Scan for the cell matching the given text and deliver its [X, Y] coordinate at center. 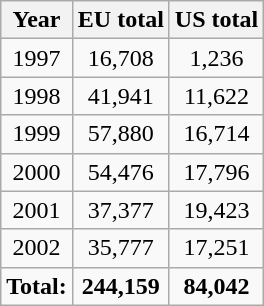
11,622 [216, 96]
1998 [37, 96]
54,476 [120, 172]
2000 [37, 172]
1,236 [216, 58]
2001 [37, 210]
84,042 [216, 286]
1999 [37, 134]
1997 [37, 58]
35,777 [120, 248]
19,423 [216, 210]
57,880 [120, 134]
16,708 [120, 58]
37,377 [120, 210]
41,941 [120, 96]
16,714 [216, 134]
244,159 [120, 286]
2002 [37, 248]
Year [37, 20]
US total [216, 20]
17,796 [216, 172]
EU total [120, 20]
17,251 [216, 248]
Total: [37, 286]
